Locate the cell with the specified text and output its [x, y] center coordinate. 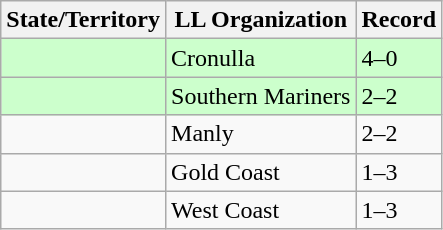
State/Territory [84, 20]
Cronulla [261, 58]
Record [399, 20]
Gold Coast [261, 172]
Southern Mariners [261, 96]
West Coast [261, 210]
Manly [261, 134]
4–0 [399, 58]
LL Organization [261, 20]
